Return the [x, y] coordinate for the center point of the cell that contains the specified text.  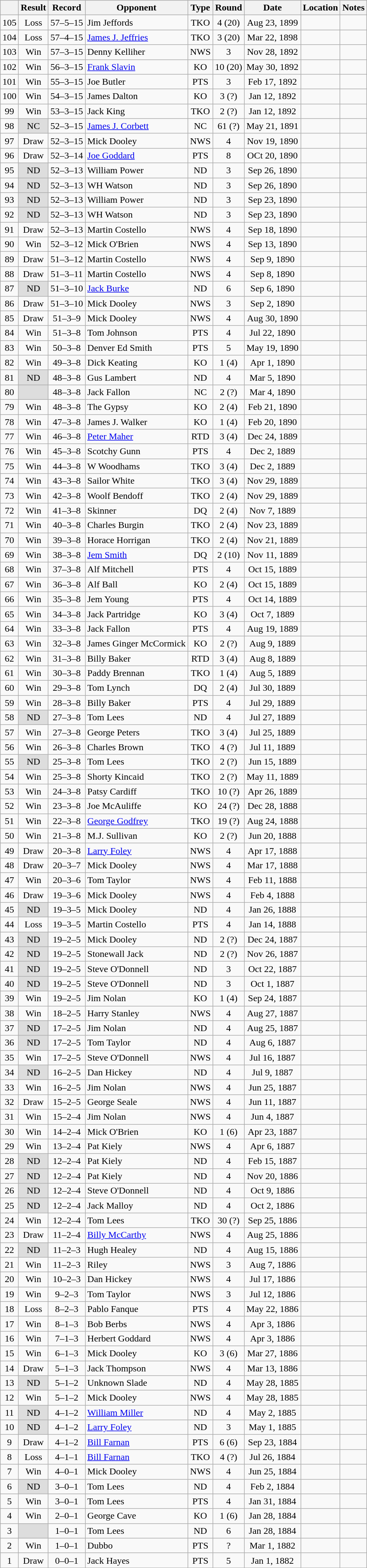
Unknown Slade [136, 1383]
69 [9, 555]
Dec 28, 1888 [273, 806]
35–3–8 [67, 599]
Harry Stanley [136, 1013]
Dubbo [136, 1545]
Jul 12, 1886 [273, 1294]
44–3–8 [67, 466]
Sep 2, 1890 [273, 303]
77 [9, 437]
19 [9, 1294]
Round [228, 8]
Aug 30, 1890 [273, 318]
Jem Young [136, 599]
Aug 8, 1889 [273, 659]
14 [9, 1368]
Jun 25, 1887 [273, 1087]
Apr 26, 1889 [273, 791]
7 [9, 1472]
70 [9, 540]
May 1, 1885 [273, 1427]
42–3–8 [67, 496]
30–3–8 [67, 673]
Horace Horrigan [136, 540]
47–3–8 [67, 422]
63 [9, 643]
Mar 22, 1898 [273, 37]
3 (20) [228, 37]
Stonewall Jack [136, 954]
48 [9, 865]
30 (?) [228, 1220]
52–3–14 [67, 155]
25 [9, 1206]
22–3–8 [67, 821]
32 [9, 1102]
102 [9, 67]
99 [9, 111]
95 [9, 170]
71 [9, 525]
Aug 24, 1888 [273, 821]
Aug 23, 1899 [273, 23]
Jack Thompson [136, 1368]
103 [9, 52]
Oct 7, 1889 [273, 614]
Aug 9, 1889 [273, 643]
Sep 23, 1884 [273, 1442]
Sep 8, 1890 [273, 274]
Jun 20, 1888 [273, 836]
3 (?) [228, 96]
46–3–8 [67, 437]
39 [9, 998]
16 [9, 1338]
28–3–8 [67, 703]
Sailor White [136, 481]
19–3–6 [67, 895]
Tom Johnson [136, 333]
2 [9, 1545]
74 [9, 481]
Sep 13, 1890 [273, 244]
13–2–4 [67, 1146]
20–3–7 [67, 865]
Denver Ed Smith [136, 348]
Nov 19, 1890 [273, 141]
9–2–3 [67, 1294]
72 [9, 510]
Oct 22, 1887 [273, 969]
88 [9, 274]
Mar 27, 1886 [273, 1353]
Jul 25, 1889 [273, 732]
51–3–9 [67, 318]
Jun 11, 1887 [273, 1102]
George Seale [136, 1102]
Nov 7, 1889 [273, 510]
51–3–8 [67, 333]
11–2–4 [67, 1235]
Jun 15, 1889 [273, 762]
Oct 1, 1887 [273, 984]
Peter Maher [136, 437]
10 [9, 1427]
Jul 16, 1887 [273, 1058]
Jack King [136, 111]
43–3–8 [67, 481]
40–3–8 [67, 525]
89 [9, 259]
57–5–15 [67, 23]
Aug 27, 1887 [273, 1013]
George Cave [136, 1516]
Oct 9, 1886 [273, 1191]
37–3–8 [67, 570]
Jem Smith [136, 555]
51–3–11 [67, 274]
1 [9, 1560]
100 [9, 96]
20–3–6 [67, 880]
W Woodhams [136, 466]
65 [9, 614]
6 (6) [228, 1442]
Patsy Cardiff [136, 791]
Aug 25, 1886 [273, 1235]
92 [9, 215]
May 11, 1889 [273, 777]
Mar 17, 1888 [273, 865]
Result [33, 8]
15–2–4 [67, 1117]
Gus Lambert [136, 377]
57–3–15 [67, 52]
45–3–8 [67, 451]
67 [9, 584]
21 [9, 1265]
Feb 17, 1892 [273, 82]
33–3–8 [67, 629]
42 [9, 954]
31–3–8 [67, 659]
Herbert Goddard [136, 1338]
24 (?) [228, 806]
57–4–15 [67, 37]
Jul 9, 1887 [273, 1072]
Nov 11, 1889 [273, 555]
Jul 30, 1889 [273, 688]
Alf Ball [136, 584]
4 (20) [228, 23]
57 [9, 732]
Feb 4, 1888 [273, 895]
58 [9, 718]
46 [9, 895]
Sep 25, 1886 [273, 1220]
Feb 2, 1884 [273, 1486]
14–2–4 [67, 1132]
78 [9, 422]
Aug 6, 1887 [273, 1043]
87 [9, 289]
Apr 6, 1887 [273, 1146]
27 [9, 1176]
49–3–8 [67, 362]
96 [9, 155]
Jack Partridge [136, 614]
4–1–1 [67, 1457]
50 [9, 836]
13 [9, 1383]
Joe McAuliffe [136, 806]
31 [9, 1117]
6–1–3 [67, 1353]
Apr 17, 1888 [273, 850]
54–3–15 [67, 96]
24–3–8 [67, 791]
34 [9, 1072]
Nov 23, 1889 [273, 525]
Dick Keating [136, 362]
30 [9, 1132]
Nov 28, 1892 [273, 52]
36–3–8 [67, 584]
20–3–8 [67, 850]
Jul 27, 1889 [273, 718]
Aug 7, 1886 [273, 1265]
Nov 21, 1889 [273, 540]
34–3–8 [67, 614]
79 [9, 407]
Frank Slavin [136, 67]
Tom Lynch [136, 688]
82 [9, 362]
50–3–8 [67, 348]
24 [9, 1220]
18 [9, 1309]
James Dalton [136, 96]
51–3–12 [67, 259]
10 (?) [228, 791]
May 21, 1891 [273, 126]
May 22, 1886 [273, 1309]
Aug 19, 1889 [273, 629]
Bob Berbs [136, 1324]
8–1–3 [67, 1324]
93 [9, 200]
George Godfrey [136, 821]
54 [9, 777]
Location [320, 8]
53 [9, 791]
May 19, 1890 [273, 348]
41–3–8 [67, 510]
56 [9, 747]
Joe Goddard [136, 155]
9 [9, 1442]
Aug 5, 1889 [273, 673]
Feb 11, 1888 [273, 880]
James Ginger McCormick [136, 643]
18–2–5 [67, 1013]
55–3–15 [67, 82]
3 (6) [228, 1353]
James J. Corbett [136, 126]
George Peters [136, 732]
7–1–3 [67, 1338]
Jan 26, 1888 [273, 910]
8–2–3 [67, 1309]
Type [200, 8]
60 [9, 688]
0–0–1 [67, 1560]
Pablo Fanque [136, 1309]
39–3–8 [67, 540]
William Miller [136, 1413]
Jul 22, 1890 [273, 333]
May 2, 1885 [273, 1413]
Billy McCarthy [136, 1235]
Denny Kelliher [136, 52]
52 [9, 806]
Joe Butler [136, 82]
Jack Burke [136, 289]
Mar 5, 1890 [273, 377]
40 [9, 984]
Shorty Kincaid [136, 777]
21–3–8 [67, 836]
Scotchy Gunn [136, 451]
Sep 24, 1887 [273, 998]
51 [9, 821]
Jack Hayes [136, 1560]
Jul 29, 1889 [273, 703]
Record [67, 8]
Jul 11, 1889 [273, 747]
52–3–12 [67, 244]
5–1–3 [67, 1368]
Jan 31, 1884 [273, 1501]
James J. Jeffries [136, 37]
105 [9, 23]
Sep 9, 1890 [273, 259]
Dec 24, 1887 [273, 939]
12 [9, 1398]
Riley [136, 1265]
62 [9, 659]
75 [9, 466]
90 [9, 244]
M.J. Sullivan [136, 836]
59 [9, 703]
Oct 14, 1889 [273, 599]
47 [9, 880]
Aug 15, 1886 [273, 1250]
10–2–3 [67, 1279]
97 [9, 141]
56–3–15 [67, 67]
Oct 2, 1886 [273, 1206]
10 (20) [228, 67]
OCt 20, 1890 [273, 155]
38–3–8 [67, 555]
Date [273, 8]
81 [9, 377]
68 [9, 570]
66 [9, 599]
? [228, 1545]
Aug 25, 1887 [273, 1028]
26 [9, 1191]
86 [9, 303]
15 [9, 1353]
Charles Brown [136, 747]
Hugh Healey [136, 1250]
Notes [353, 8]
43 [9, 939]
Nov 26, 1887 [273, 954]
Jan 14, 1888 [273, 925]
Skinner [136, 510]
29–3–8 [67, 688]
101 [9, 82]
94 [9, 185]
76 [9, 451]
23–3–8 [67, 806]
64 [9, 629]
22 [9, 1250]
Feb 20, 1890 [273, 422]
Jun 4, 1887 [273, 1117]
80 [9, 392]
2 (10) [228, 555]
44 [9, 925]
Sep 18, 1890 [273, 230]
Jul 26, 1884 [273, 1457]
Woolf Bendoff [136, 496]
17 [9, 1324]
Sep 6, 1890 [273, 289]
Jan 1, 1882 [273, 1560]
May 30, 1892 [273, 67]
Apr 23, 1887 [273, 1132]
53–3–15 [67, 111]
11 [9, 1413]
Jul 17, 1886 [273, 1279]
Jim Jeffords [136, 23]
38 [9, 1013]
85 [9, 318]
37 [9, 1028]
36 [9, 1043]
Charles Burgin [136, 525]
32–3–8 [67, 643]
98 [9, 126]
28 [9, 1161]
20 [9, 1279]
19 (?) [228, 821]
The Gypsy [136, 407]
Paddy Brennan [136, 673]
55 [9, 762]
Nov 20, 1886 [273, 1176]
4–0–1 [67, 1472]
Mar 4, 1890 [273, 392]
Opponent [136, 8]
45 [9, 910]
84 [9, 333]
Mar 1, 1882 [273, 1545]
26–3–8 [67, 747]
Apr 1, 1890 [273, 362]
Feb 21, 1890 [273, 407]
61 [9, 673]
49 [9, 850]
Jack Malloy [136, 1206]
Mar 13, 1886 [273, 1368]
41 [9, 969]
73 [9, 496]
104 [9, 37]
Alf Mitchell [136, 570]
James J. Walker [136, 422]
61 (?) [228, 126]
15–2–5 [67, 1102]
2–0–1 [67, 1516]
Feb 15, 1887 [273, 1161]
35 [9, 1058]
83 [9, 348]
Jun 25, 1884 [273, 1472]
33 [9, 1087]
23 [9, 1235]
29 [9, 1146]
Dec 24, 1889 [273, 437]
91 [9, 230]
